Search for the cell housing the specified text and yield its (X, Y) center coordinate. 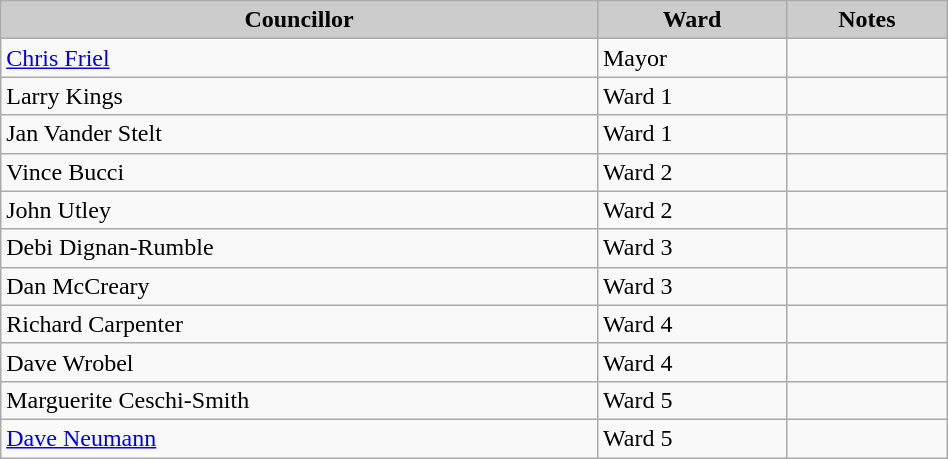
Richard Carpenter (300, 324)
Marguerite Ceschi-Smith (300, 400)
John Utley (300, 210)
Mayor (692, 58)
Dave Wrobel (300, 362)
Debi Dignan-Rumble (300, 248)
Vince Bucci (300, 172)
Jan Vander Stelt (300, 134)
Notes (866, 20)
Dan McCreary (300, 286)
Dave Neumann (300, 438)
Councillor (300, 20)
Larry Kings (300, 96)
Chris Friel (300, 58)
Ward (692, 20)
